For the text-containing cell, return its midpoint in [X, Y] coordinate format. 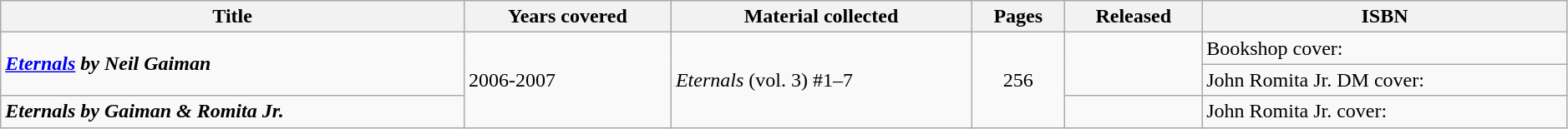
Material collected [820, 17]
Years covered [567, 17]
Eternals by Gaiman & Romita Jr. [232, 112]
Title [232, 17]
Released [1134, 17]
256 [1018, 80]
John Romita Jr. cover: [1385, 112]
2006-2007 [567, 80]
John Romita Jr. DM cover: [1385, 80]
ISBN [1385, 17]
Eternals by Neil Gaiman [232, 64]
Bookshop cover: [1385, 48]
Pages [1018, 17]
Eternals (vol. 3) #1–7 [820, 80]
